Return the [X, Y] coordinate for the center point of the cell that contains the specified text.  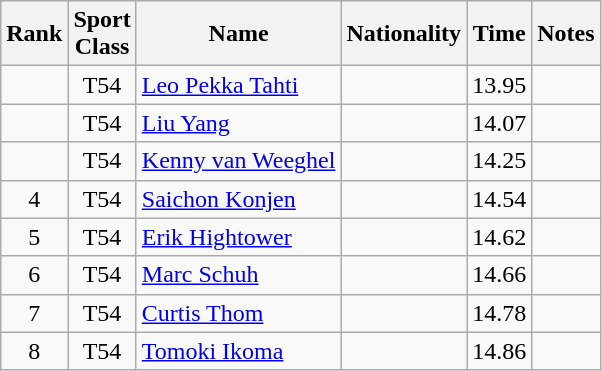
Time [500, 34]
14.54 [500, 199]
Name [238, 34]
14.78 [500, 313]
Marc Schuh [238, 275]
14.62 [500, 237]
Rank [34, 34]
Erik Hightower [238, 237]
Nationality [404, 34]
Liu Yang [238, 123]
14.25 [500, 161]
Curtis Thom [238, 313]
6 [34, 275]
14.07 [500, 123]
14.66 [500, 275]
14.86 [500, 351]
Leo Pekka Tahti [238, 85]
4 [34, 199]
Kenny van Weeghel [238, 161]
5 [34, 237]
13.95 [500, 85]
SportClass [102, 34]
Notes [566, 34]
Saichon Konjen [238, 199]
8 [34, 351]
Tomoki Ikoma [238, 351]
7 [34, 313]
